Pinpoint the cell where the given text exists, returning its (x, y) midpoint coordinate. 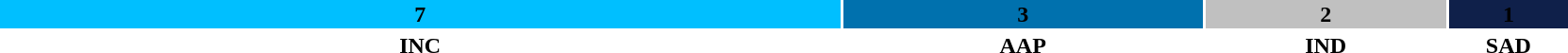
2 (1326, 14)
1 (1508, 14)
7 (420, 14)
3 (1023, 14)
